For the text-containing cell, return its midpoint in (X, Y) coordinate format. 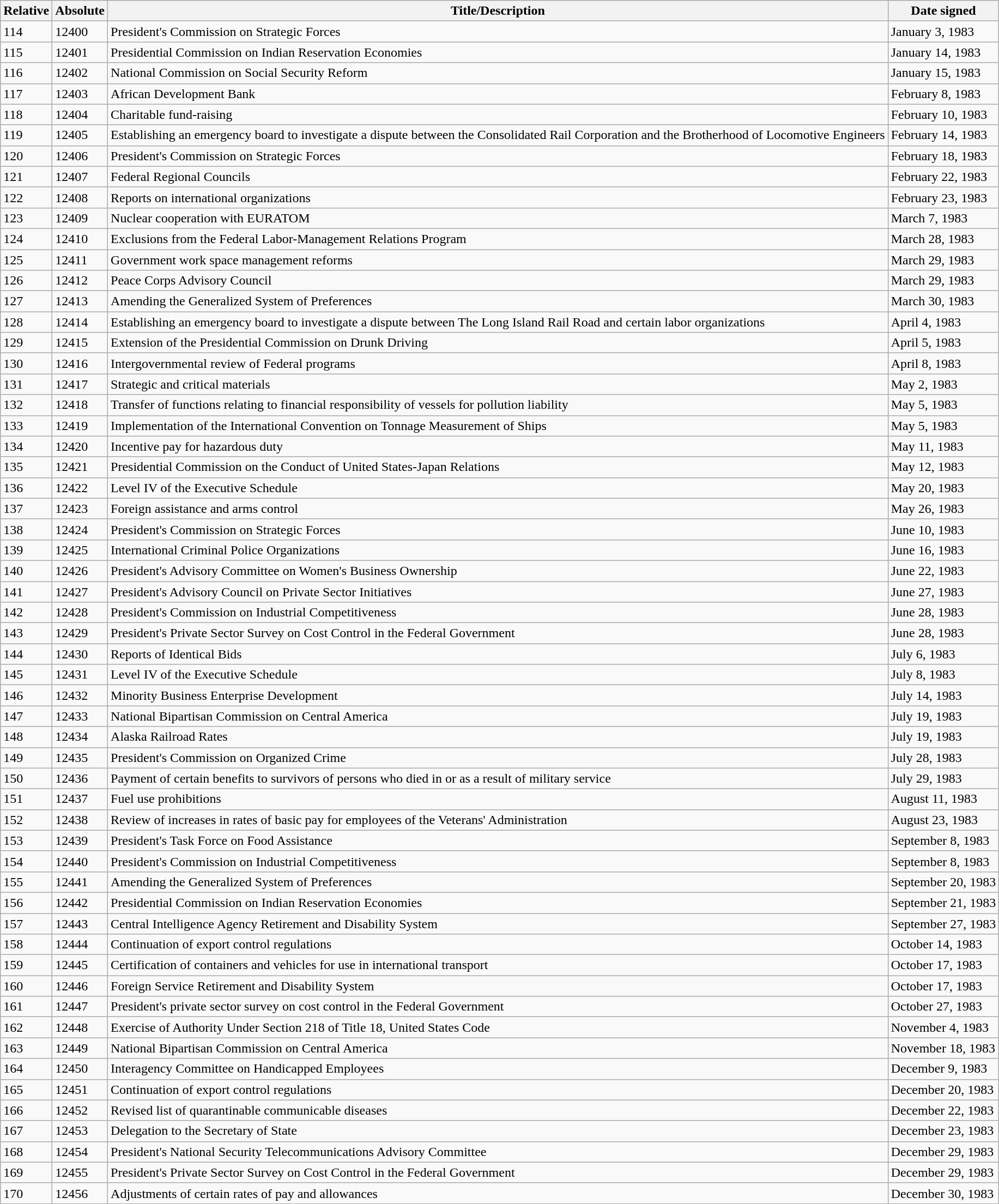
143 (26, 633)
119 (26, 135)
137 (26, 509)
February 22, 1983 (943, 177)
12452 (80, 1110)
12421 (80, 467)
Establishing an emergency board to investigate a dispute between the Consolidated Rail Corporation and the Brotherhood of Locomotive Engineers (498, 135)
12427 (80, 591)
December 23, 1983 (943, 1131)
155 (26, 882)
President's Task Force on Food Assistance (498, 840)
Extension of the Presidential Commission on Drunk Driving (498, 343)
November 18, 1983 (943, 1048)
135 (26, 467)
December 22, 1983 (943, 1110)
12413 (80, 301)
12430 (80, 654)
131 (26, 384)
June 16, 1983 (943, 550)
March 28, 1983 (943, 239)
12401 (80, 52)
May 26, 1983 (943, 509)
12438 (80, 820)
12410 (80, 239)
August 11, 1983 (943, 799)
12417 (80, 384)
12444 (80, 945)
117 (26, 94)
12422 (80, 488)
129 (26, 343)
145 (26, 675)
12420 (80, 446)
160 (26, 986)
12439 (80, 840)
116 (26, 73)
12443 (80, 924)
122 (26, 197)
124 (26, 239)
May 20, 1983 (943, 488)
June 22, 1983 (943, 571)
12433 (80, 716)
136 (26, 488)
12446 (80, 986)
May 12, 1983 (943, 467)
September 27, 1983 (943, 924)
127 (26, 301)
Exclusions from the Federal Labor-Management Relations Program (498, 239)
Foreign Service Retirement and Disability System (498, 986)
Fuel use prohibitions (498, 799)
148 (26, 737)
December 9, 1983 (943, 1069)
President's Advisory Committee on Women's Business Ownership (498, 571)
164 (26, 1069)
139 (26, 550)
African Development Bank (498, 94)
October 14, 1983 (943, 945)
157 (26, 924)
January 3, 1983 (943, 32)
July 6, 1983 (943, 654)
153 (26, 840)
February 23, 1983 (943, 197)
12419 (80, 426)
169 (26, 1172)
12424 (80, 529)
Foreign assistance and arms control (498, 509)
April 4, 1983 (943, 322)
167 (26, 1131)
114 (26, 32)
12403 (80, 94)
12418 (80, 405)
12434 (80, 737)
Minority Business Enterprise Development (498, 695)
National Commission on Social Security Reform (498, 73)
152 (26, 820)
12409 (80, 218)
162 (26, 1027)
Adjustments of certain rates of pay and allowances (498, 1193)
12441 (80, 882)
July 29, 1983 (943, 778)
February 14, 1983 (943, 135)
125 (26, 260)
Alaska Railroad Rates (498, 737)
Incentive pay for hazardous duty (498, 446)
12414 (80, 322)
International Criminal Police Organizations (498, 550)
115 (26, 52)
144 (26, 654)
12435 (80, 758)
12436 (80, 778)
January 15, 1983 (943, 73)
12416 (80, 364)
12404 (80, 114)
Absolute (80, 11)
12455 (80, 1172)
128 (26, 322)
Central Intelligence Agency Retirement and Disability System (498, 924)
Interagency Committee on Handicapped Employees (498, 1069)
12431 (80, 675)
166 (26, 1110)
12407 (80, 177)
138 (26, 529)
President's Commission on Organized Crime (498, 758)
June 27, 1983 (943, 591)
August 23, 1983 (943, 820)
January 14, 1983 (943, 52)
March 30, 1983 (943, 301)
163 (26, 1048)
156 (26, 903)
142 (26, 613)
June 10, 1983 (943, 529)
April 5, 1983 (943, 343)
159 (26, 965)
Payment of certain benefits to survivors of persons who died in or as a result of military service (498, 778)
12425 (80, 550)
12402 (80, 73)
Federal Regional Councils (498, 177)
12454 (80, 1152)
133 (26, 426)
12440 (80, 861)
Nuclear cooperation with EURATOM (498, 218)
Date signed (943, 11)
149 (26, 758)
146 (26, 695)
Presidential Commission on the Conduct of United States-Japan Relations (498, 467)
Transfer of functions relating to financial responsibility of vessels for pollution liability (498, 405)
123 (26, 218)
140 (26, 571)
161 (26, 1007)
12451 (80, 1090)
Title/Description (498, 11)
President's Advisory Council on Private Sector Initiatives (498, 591)
12423 (80, 509)
150 (26, 778)
Charitable fund-raising (498, 114)
September 20, 1983 (943, 882)
President's private sector survey on cost control in the Federal Government (498, 1007)
120 (26, 156)
170 (26, 1193)
12445 (80, 965)
168 (26, 1152)
12456 (80, 1193)
April 8, 1983 (943, 364)
12432 (80, 695)
118 (26, 114)
Establishing an emergency board to investigate a dispute between The Long Island Rail Road and certain labor organizations (498, 322)
February 18, 1983 (943, 156)
158 (26, 945)
Revised list of quarantinable communicable diseases (498, 1110)
Peace Corps Advisory Council (498, 281)
12449 (80, 1048)
134 (26, 446)
Exercise of Authority Under Section 218 of Title 18, United States Code (498, 1027)
Certification of containers and vehicles for use in international transport (498, 965)
December 30, 1983 (943, 1193)
Intergovernmental review of Federal programs (498, 364)
September 21, 1983 (943, 903)
12450 (80, 1069)
Relative (26, 11)
March 7, 1983 (943, 218)
Review of increases in rates of basic pay for employees of the Veterans' Administration (498, 820)
12447 (80, 1007)
147 (26, 716)
151 (26, 799)
121 (26, 177)
126 (26, 281)
154 (26, 861)
Implementation of the International Convention on Tonnage Measurement of Ships (498, 426)
November 4, 1983 (943, 1027)
12400 (80, 32)
Government work space management reforms (498, 260)
February 8, 1983 (943, 94)
May 2, 1983 (943, 384)
141 (26, 591)
12405 (80, 135)
130 (26, 364)
12437 (80, 799)
12408 (80, 197)
12448 (80, 1027)
President's National Security Telecommunications Advisory Committee (498, 1152)
132 (26, 405)
October 27, 1983 (943, 1007)
12429 (80, 633)
12442 (80, 903)
12453 (80, 1131)
February 10, 1983 (943, 114)
July 14, 1983 (943, 695)
December 20, 1983 (943, 1090)
12406 (80, 156)
Reports on international organizations (498, 197)
12428 (80, 613)
Strategic and critical materials (498, 384)
May 11, 1983 (943, 446)
12412 (80, 281)
Reports of Identical Bids (498, 654)
12426 (80, 571)
July 28, 1983 (943, 758)
165 (26, 1090)
Delegation to the Secretary of State (498, 1131)
12415 (80, 343)
12411 (80, 260)
July 8, 1983 (943, 675)
